Capture the cell that displays the provided text and extract its [x, y] central coordinate. 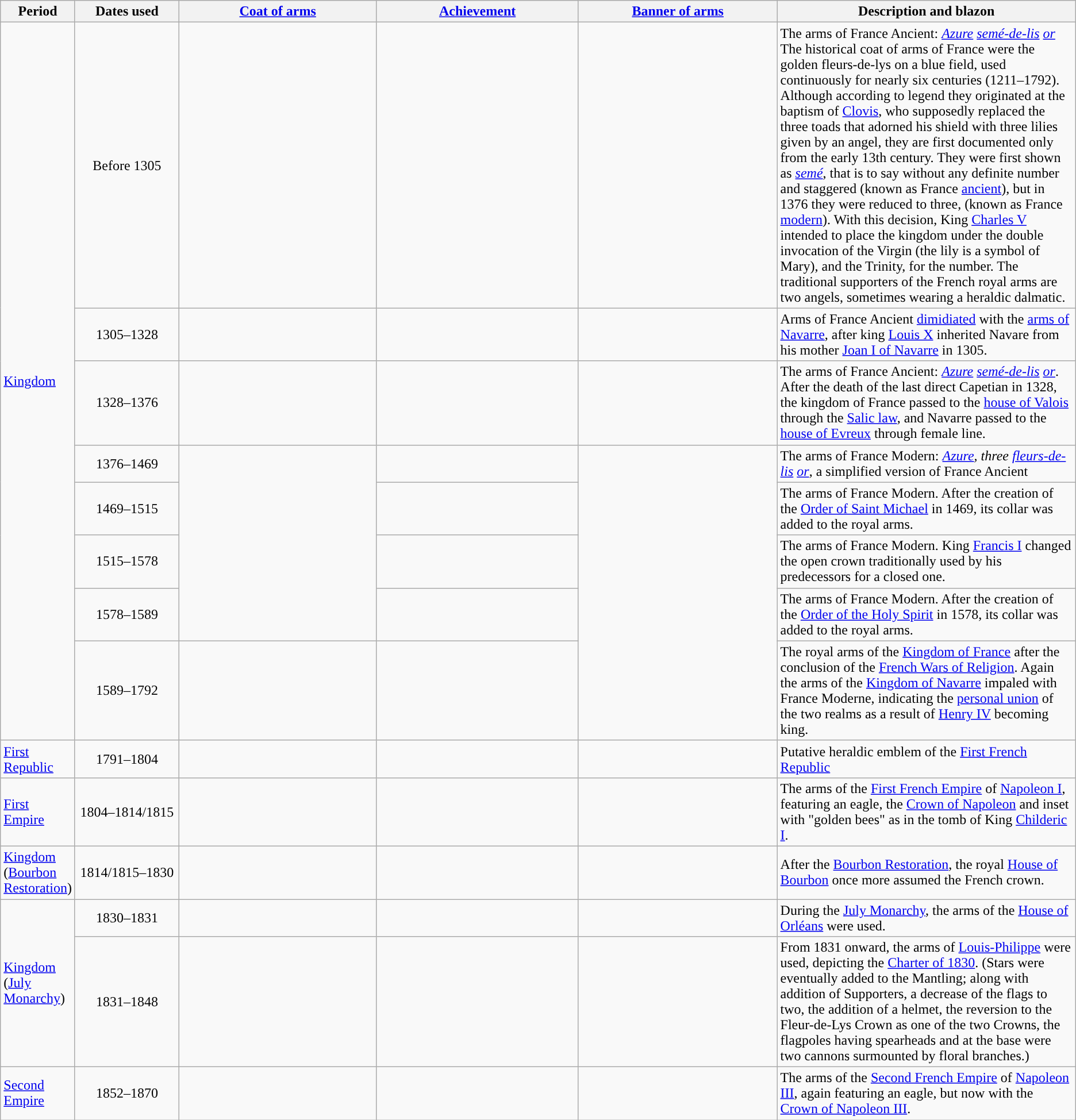
1831–1848 [126, 1002]
Banner of arms [678, 11]
The arms of France Modern. After the creation of the Order of Saint Michael in 1469, its collar was added to the royal arms. [927, 509]
1305–1328 [126, 334]
1852–1870 [126, 1094]
1814/1815–1830 [126, 872]
Period [38, 11]
The arms of the Second French Empire of Napoleon III, again featuring an eagle, but now with the Crown of Napoleon III. [927, 1094]
Arms of France Ancient dimidiated with the arms of Navarre, after king Louis X inherited Navare from his mother Joan I of Navarre in 1305. [927, 334]
1589–1792 [126, 691]
1376–1469 [126, 463]
The arms of France Modern. After the creation of the Order of the Holy Spirit in 1578, its collar was added to the royal arms. [927, 614]
1804–1814/1815 [126, 811]
During the July Monarchy, the arms of the House of Orléans were used. [927, 917]
1328–1376 [126, 403]
Kingdom (July Monarchy) [38, 983]
1578–1589 [126, 614]
Second Empire [38, 1094]
1515–1578 [126, 561]
The arms of France Modern: Azure, three fleurs-de-lis or, a simplified version of France Ancient [927, 463]
Achievement [477, 11]
Dates used [126, 11]
Kingdom [38, 382]
Putative heraldic emblem of the First French Republic [927, 759]
Description and blazon [927, 11]
After the Bourbon Restoration, the royal House of Bourbon once more assumed the French crown. [927, 872]
Kingdom (Bourbon Restoration) [38, 872]
The arms of France Modern. King Francis I changed the open crown traditionally used by his predecessors for a closed one. [927, 561]
First Republic [38, 759]
Before 1305 [126, 166]
1791–1804 [126, 759]
1469–1515 [126, 509]
1830–1831 [126, 917]
First Empire [38, 811]
Coat of arms [277, 11]
